Capture the cell that displays the provided text and extract its [X, Y] central coordinate. 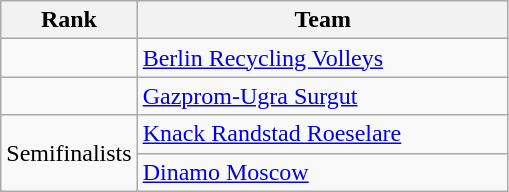
Berlin Recycling Volleys [322, 58]
Gazprom-Ugra Surgut [322, 96]
Semifinalists [69, 153]
Team [322, 20]
Dinamo Moscow [322, 172]
Rank [69, 20]
Knack Randstad Roeselare [322, 134]
